From the cell containing the given text, extract its center point as [x, y] coordinate. 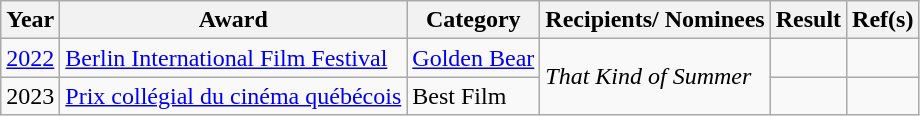
That Kind of Summer [655, 77]
Ref(s) [883, 20]
Prix collégial du cinéma québécois [234, 96]
Golden Bear [474, 58]
Berlin International Film Festival [234, 58]
Best Film [474, 96]
Category [474, 20]
2022 [30, 58]
Result [808, 20]
Recipients/ Nominees [655, 20]
Award [234, 20]
2023 [30, 96]
Year [30, 20]
